Identify which cell holds the provided text, then report its [X, Y] central coordinate. 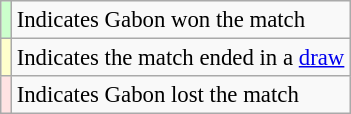
Indicates the match ended in a draw [180, 58]
Indicates Gabon won the match [180, 20]
Indicates Gabon lost the match [180, 95]
